Find where the given text appears and provide that cell's center as [x, y] coordinate. 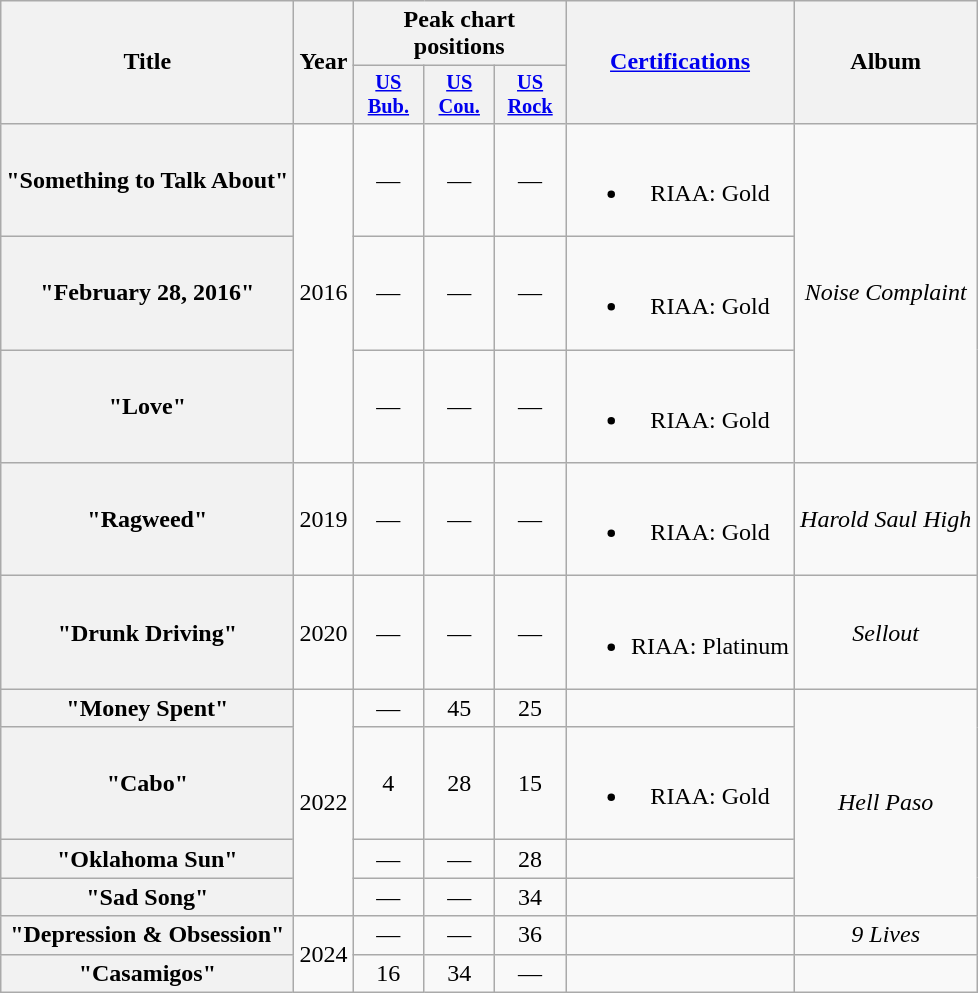
USBub. [388, 95]
"Drunk Driving" [148, 632]
2024 [324, 954]
Noise Complaint [886, 292]
RIAA: Platinum [680, 632]
4 [388, 784]
2022 [324, 802]
"Depression & Obsession" [148, 935]
Sellout [886, 632]
"Casamigos" [148, 973]
Album [886, 62]
Harold Saul High [886, 520]
Hell Paso [886, 802]
"Oklahoma Sun" [148, 859]
9 Lives [886, 935]
Peak chart positions [460, 34]
"Ragweed" [148, 520]
USCou. [460, 95]
45 [460, 708]
2019 [324, 520]
USRock [530, 95]
25 [530, 708]
Title [148, 62]
2020 [324, 632]
"Something to Talk About" [148, 180]
2016 [324, 292]
"Love" [148, 406]
Year [324, 62]
"Sad Song" [148, 897]
Certifications [680, 62]
15 [530, 784]
"Cabo" [148, 784]
36 [530, 935]
"February 28, 2016" [148, 294]
16 [388, 973]
"Money Spent" [148, 708]
